Scan for the cell matching the given text and deliver its [x, y] coordinate at center. 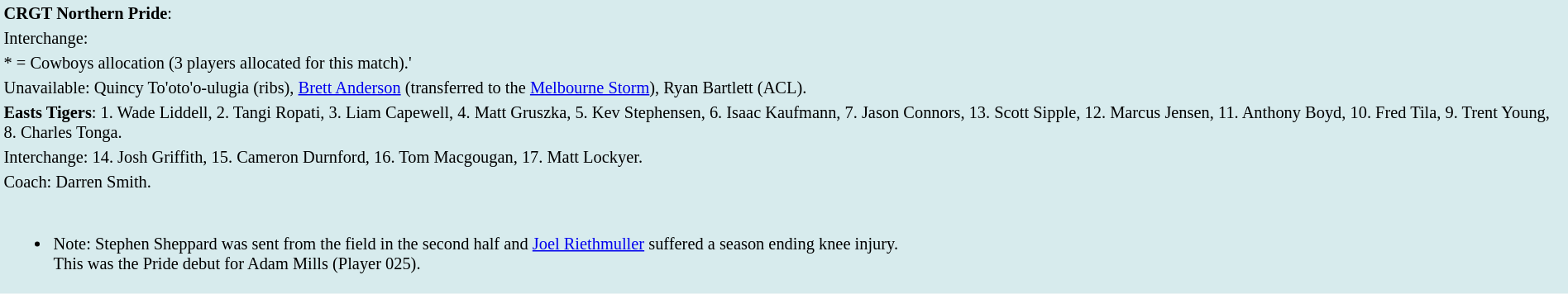
CRGT Northern Pride: [784, 13]
Interchange: [784, 38]
* = Cowboys allocation (3 players allocated for this match).' [784, 63]
Coach: Darren Smith. [784, 182]
Interchange: 14. Josh Griffith, 15. Cameron Durnford, 16. Tom Macgougan, 17. Matt Lockyer. [784, 157]
Unavailable: Quincy To'oto'o-ulugia (ribs), Brett Anderson (transferred to the Melbourne Storm), Ryan Bartlett (ACL). [784, 88]
